Search for the cell housing the specified text and yield its (x, y) center coordinate. 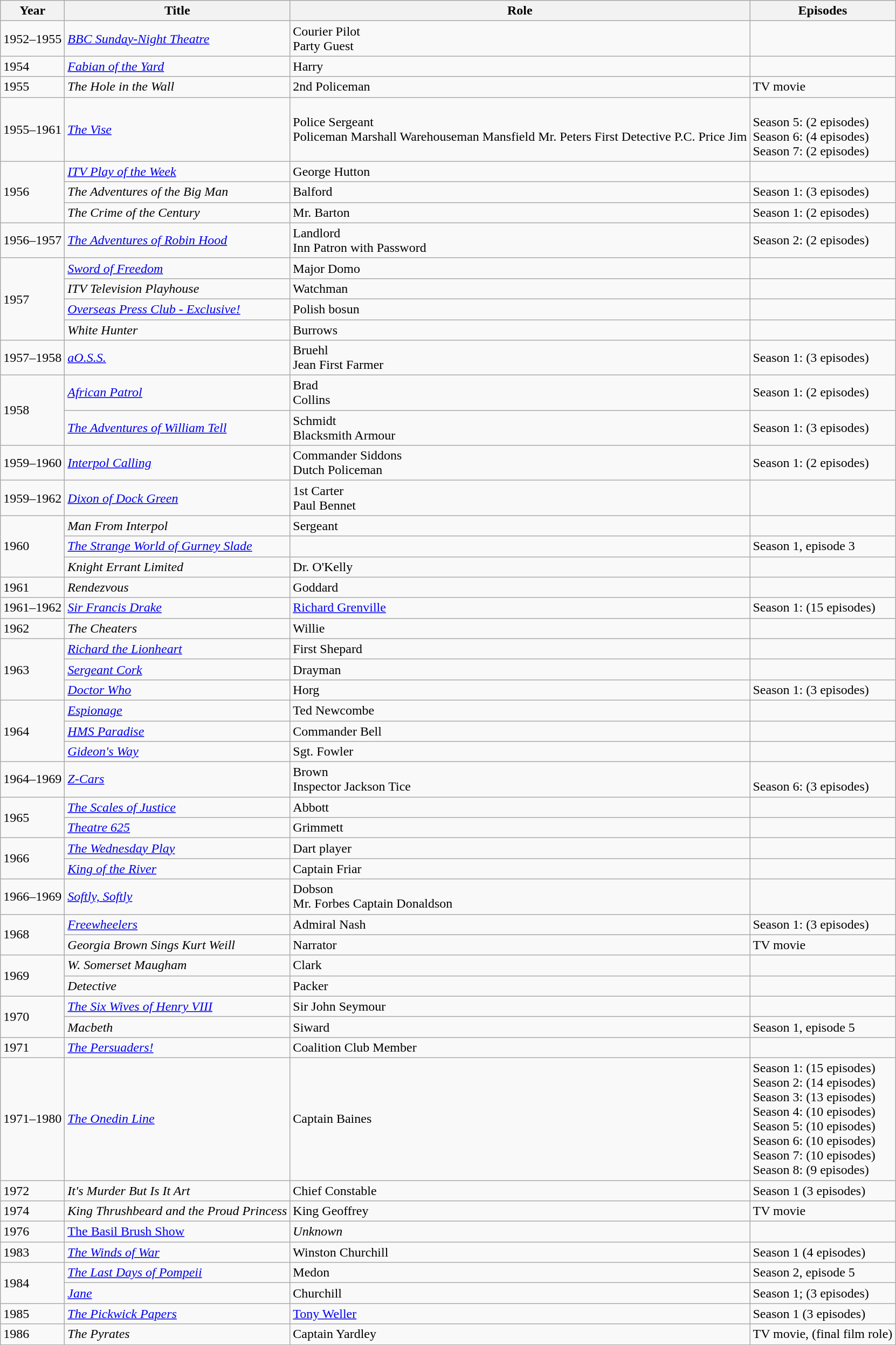
Title (177, 11)
The Wednesday Play (177, 848)
Overseas Press Club - Exclusive! (177, 309)
1955 (32, 87)
aO.S.S. (177, 358)
1954 (32, 66)
Balford (520, 192)
Sgt. Fowler (520, 752)
It's Murder But Is It Art (177, 1190)
TV movie, (final film role) (823, 1334)
1960 (32, 546)
The Vise (177, 129)
Admiral Nash (520, 924)
Winston Churchill (520, 1252)
1966–1969 (32, 896)
1955–1961 (32, 129)
Watchman (520, 289)
The Crime of the Century (177, 212)
Captain Friar (520, 869)
The Persuaders! (177, 1047)
1985 (32, 1314)
Mr. Barton (520, 212)
Sir Francis Drake (177, 608)
Season 2: (2 episodes) (823, 241)
1976 (32, 1232)
1966 (32, 859)
Captain Baines (520, 1118)
1963 (32, 669)
Episodes (823, 11)
Clark (520, 965)
Willie (520, 628)
Grimmett (520, 828)
The Hole in the Wall (177, 87)
Espionage (177, 710)
1st CarterPaul Bennet (520, 498)
First Shepard (520, 649)
1952–1955 (32, 39)
Medon (520, 1273)
Commander SiddonsDutch Policeman (520, 463)
Season 2, episode 5 (823, 1273)
1974 (32, 1211)
Season 1, episode 3 (823, 546)
Season 6: (3 episodes) (823, 780)
Sir John Seymour (520, 1006)
Season 1: (15 episodes) (823, 608)
The Last Days of Pompeii (177, 1273)
Sergeant Cork (177, 669)
The Adventures of Robin Hood (177, 241)
1965 (32, 818)
Narrator (520, 945)
HMS Paradise (177, 731)
1959–1962 (32, 498)
Coalition Club Member (520, 1047)
Year (32, 11)
1970 (32, 1017)
The Adventures of William Tell (177, 428)
1964–1969 (32, 780)
The Onedin Line (177, 1118)
Interpol Calling (177, 463)
DobsonMr. Forbes Captain Donaldson (520, 896)
Season 1, episode 5 (823, 1027)
1957 (32, 299)
BrownInspector Jackson Tice (520, 780)
The Pickwick Papers (177, 1314)
Richard Grenville (520, 608)
Tony Weller (520, 1314)
The Adventures of the Big Man (177, 192)
Role (520, 11)
BruehlJean First Farmer (520, 358)
Richard the Lionheart (177, 649)
Goddard (520, 587)
1956–1957 (32, 241)
Siward (520, 1027)
Abbott (520, 807)
Packer (520, 986)
W. Somerset Maugham (177, 965)
Commander Bell (520, 731)
Man From Interpol (177, 526)
Polish bosun (520, 309)
Horg (520, 690)
Burrows (520, 330)
Season 1 (4 episodes) (823, 1252)
1961–1962 (32, 608)
SchmidtBlacksmith Armour (520, 428)
The Cheaters (177, 628)
ITV Play of the Week (177, 171)
2nd Policeman (520, 87)
Sword of Freedom (177, 268)
1962 (32, 628)
Detective (177, 986)
The Scales of Justice (177, 807)
1984 (32, 1283)
King Geoffrey (520, 1211)
1983 (32, 1252)
Police SergeantPoliceman Marshall Warehouseman Mansfield Mr. Peters First Detective P.C. Price Jim (520, 129)
King of the River (177, 869)
Unknown (520, 1232)
1961 (32, 587)
Jane (177, 1293)
Captain Yardley (520, 1334)
Season 5: (2 episodes)Season 6: (4 episodes)Season 7: (2 episodes) (823, 129)
Fabian of the Yard (177, 66)
White Hunter (177, 330)
1971–1980 (32, 1118)
1969 (32, 976)
Sergeant (520, 526)
1986 (32, 1334)
Courier PilotParty Guest (520, 39)
BBC Sunday-Night Theatre (177, 39)
The Basil Brush Show (177, 1232)
Ted Newcombe (520, 710)
Dr. O'Kelly (520, 567)
The Pyrates (177, 1334)
1971 (32, 1047)
Rendezvous (177, 587)
Freewheelers (177, 924)
ITV Television Playhouse (177, 289)
The Strange World of Gurney Slade (177, 546)
Chief Constable (520, 1190)
George Hutton (520, 171)
1958 (32, 410)
1964 (32, 731)
Softly, Softly (177, 896)
African Patrol (177, 393)
1968 (32, 935)
Major Domo (520, 268)
The Winds of War (177, 1252)
Dart player (520, 848)
1972 (32, 1190)
Season 1; (3 episodes) (823, 1293)
The Six Wives of Henry VIII (177, 1006)
Churchill (520, 1293)
Knight Errant Limited (177, 567)
King Thrushbeard and the Proud Princess (177, 1211)
Dixon of Dock Green (177, 498)
1957–1958 (32, 358)
Drayman (520, 669)
Harry (520, 66)
1956 (32, 192)
Macbeth (177, 1027)
Georgia Brown Sings Kurt Weill (177, 945)
Doctor Who (177, 690)
1959–1960 (32, 463)
LandlordInn Patron with Password (520, 241)
BradCollins (520, 393)
Gideon's Way (177, 752)
Theatre 625 (177, 828)
Z-Cars (177, 780)
